Find where the given text appears and provide that cell's center as (X, Y) coordinate. 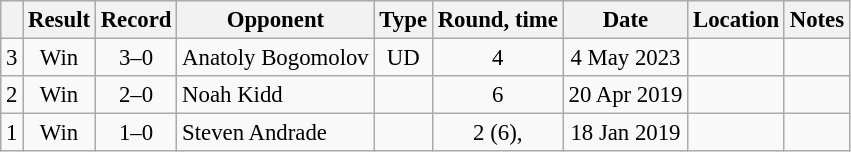
Type (403, 20)
1–0 (136, 133)
3–0 (136, 58)
3 (12, 58)
Record (136, 20)
Result (60, 20)
Date (625, 20)
18 Jan 2019 (625, 133)
4 (498, 58)
6 (498, 95)
Opponent (276, 20)
1 (12, 133)
Anatoly Bogomolov (276, 58)
4 May 2023 (625, 58)
Location (736, 20)
20 Apr 2019 (625, 95)
Steven Andrade (276, 133)
Round, time (498, 20)
UD (403, 58)
Notes (816, 20)
Noah Kidd (276, 95)
2 (12, 95)
2 (6), (498, 133)
2–0 (136, 95)
